Pinpoint the cell where the given text exists, returning its (x, y) midpoint coordinate. 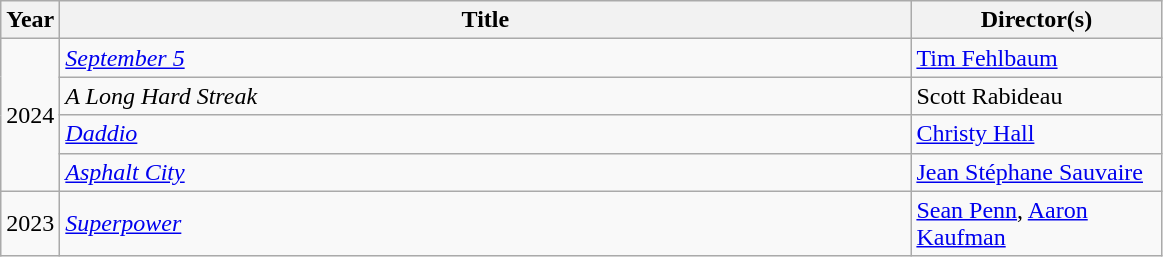
A Long Hard Streak (486, 96)
Year (30, 20)
September 5 (486, 58)
Christy Hall (1036, 134)
Superpower (486, 224)
Scott Rabideau (1036, 96)
Title (486, 20)
Sean Penn, Aaron Kaufman (1036, 224)
Daddio (486, 134)
Director(s) (1036, 20)
Asphalt City (486, 172)
2024 (30, 115)
Tim Fehlbaum (1036, 58)
2023 (30, 224)
Jean Stéphane Sauvaire (1036, 172)
